Output the [x, y] coordinate of the center of the cell containing the given text.  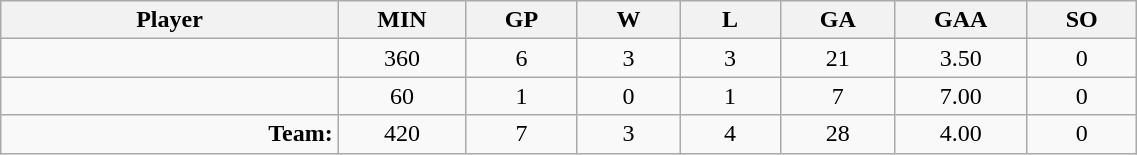
W [628, 20]
GA [838, 20]
GAA [961, 20]
GP [522, 20]
4.00 [961, 134]
60 [402, 96]
28 [838, 134]
420 [402, 134]
360 [402, 58]
6 [522, 58]
L [730, 20]
Team: [170, 134]
4 [730, 134]
Player [170, 20]
MIN [402, 20]
SO [1081, 20]
21 [838, 58]
7.00 [961, 96]
3.50 [961, 58]
